For the text-containing cell, return its midpoint in (x, y) coordinate format. 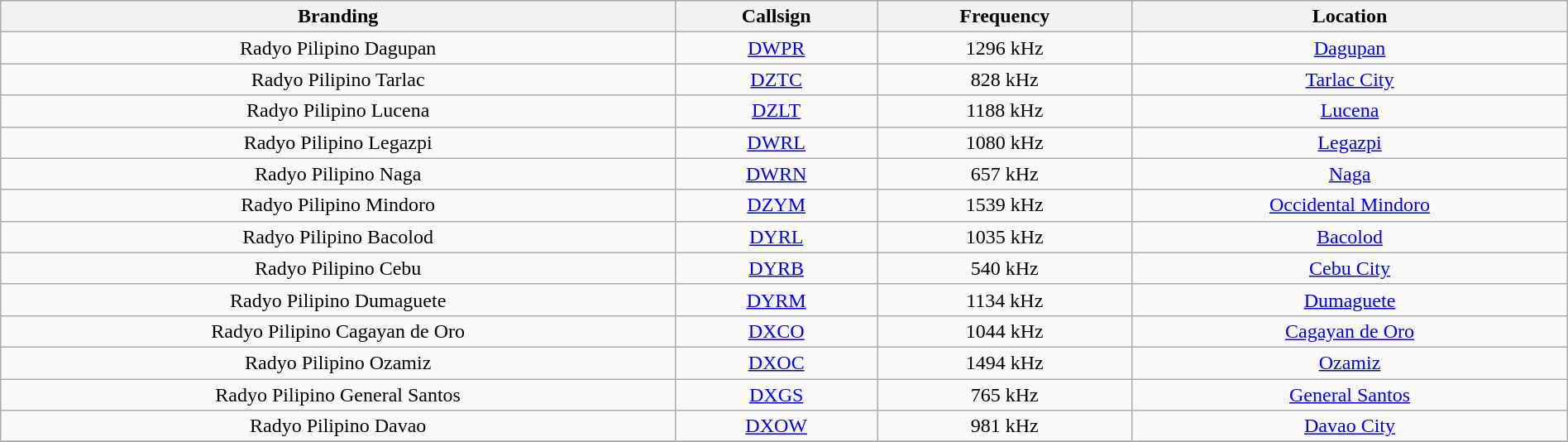
Radyo Pilipino Davao (338, 426)
Cagayan de Oro (1350, 331)
DZTC (777, 79)
DWRL (777, 142)
Dumaguete (1350, 300)
Radyo Pilipino Cagayan de Oro (338, 331)
DXOW (777, 426)
1296 kHz (1005, 48)
765 kHz (1005, 395)
1044 kHz (1005, 331)
DYRL (777, 237)
Radyo Pilipino Legazpi (338, 142)
1134 kHz (1005, 300)
Callsign (777, 17)
Cebu City (1350, 268)
DWPR (777, 48)
1035 kHz (1005, 237)
DZYM (777, 205)
Ozamiz (1350, 363)
1539 kHz (1005, 205)
DXOC (777, 363)
Occidental Mindoro (1350, 205)
Location (1350, 17)
1080 kHz (1005, 142)
DXCO (777, 331)
Radyo Pilipino Cebu (338, 268)
Dagupan (1350, 48)
1188 kHz (1005, 111)
Frequency (1005, 17)
Radyo Pilipino Lucena (338, 111)
Lucena (1350, 111)
DYRB (777, 268)
Tarlac City (1350, 79)
DXGS (777, 395)
Radyo Pilipino Ozamiz (338, 363)
General Santos (1350, 395)
DWRN (777, 174)
1494 kHz (1005, 363)
Davao City (1350, 426)
Radyo Pilipino General Santos (338, 395)
Radyo Pilipino Dumaguete (338, 300)
981 kHz (1005, 426)
828 kHz (1005, 79)
Branding (338, 17)
DZLT (777, 111)
DYRM (777, 300)
Radyo Pilipino Tarlac (338, 79)
Radyo Pilipino Naga (338, 174)
Naga (1350, 174)
Radyo Pilipino Dagupan (338, 48)
657 kHz (1005, 174)
Radyo Pilipino Bacolod (338, 237)
Legazpi (1350, 142)
540 kHz (1005, 268)
Radyo Pilipino Mindoro (338, 205)
Bacolod (1350, 237)
